Identify which cell holds the provided text, then report its (X, Y) central coordinate. 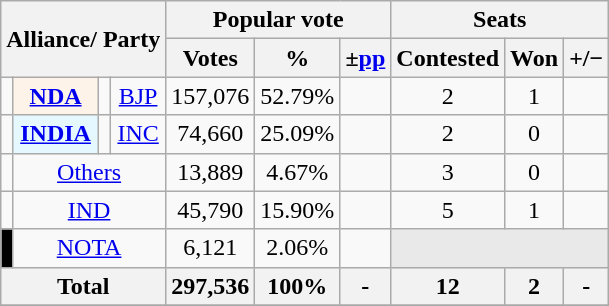
INDIA (55, 134)
2.06% (298, 248)
IND (88, 210)
INC (138, 134)
297,536 (210, 286)
25.09% (298, 134)
4.67% (298, 172)
12 (448, 286)
74,660 (210, 134)
% (298, 58)
Others (88, 172)
157,076 (210, 96)
100% (298, 286)
45,790 (210, 210)
Alliance/ Party (84, 39)
Popular vote (278, 20)
Votes (210, 58)
15.90% (298, 210)
5 (448, 210)
6,121 (210, 248)
52.79% (298, 96)
3 (448, 172)
Total (84, 286)
NDA (55, 96)
13,889 (210, 172)
Won (534, 58)
Seats (500, 20)
BJP (138, 96)
±pp (366, 58)
Contested (448, 58)
+/− (586, 58)
NOTA (88, 248)
